Return the [X, Y] coordinate for the center point of the cell that contains the specified text.  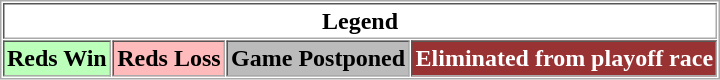
Reds Win [56, 58]
Eliminated from playoff race [564, 58]
Reds Loss [169, 58]
Game Postponed [318, 58]
Legend [360, 21]
